Capture the cell that displays the provided text and extract its (x, y) central coordinate. 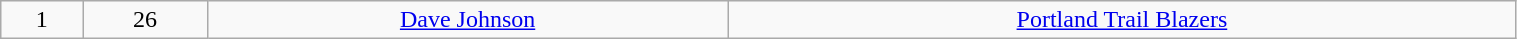
26 (146, 20)
Portland Trail Blazers (1122, 20)
Dave Johnson (467, 20)
1 (42, 20)
